Extract the (x, y) coordinate from the center of the cell holding the provided text.  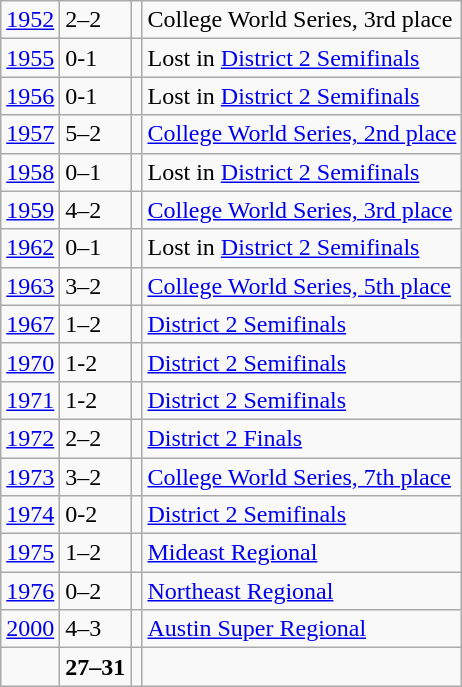
4–3 (96, 629)
College World Series, 7th place (302, 477)
1955 (30, 58)
District 2 Finals (302, 438)
1974 (30, 515)
1973 (30, 477)
4–2 (96, 210)
1958 (30, 172)
0–2 (96, 591)
1970 (30, 362)
1963 (30, 286)
0-2 (96, 515)
Northeast Regional (302, 591)
1952 (30, 20)
1976 (30, 591)
College World Series, 5th place (302, 286)
2000 (30, 629)
Mideast Regional (302, 553)
1957 (30, 134)
1959 (30, 210)
College World Series, 2nd place (302, 134)
1956 (30, 96)
Austin Super Regional (302, 629)
1967 (30, 324)
1975 (30, 553)
27–31 (96, 667)
1962 (30, 248)
1972 (30, 438)
5–2 (96, 134)
1971 (30, 400)
